Output the (x, y) coordinate of the center of the cell containing the given text.  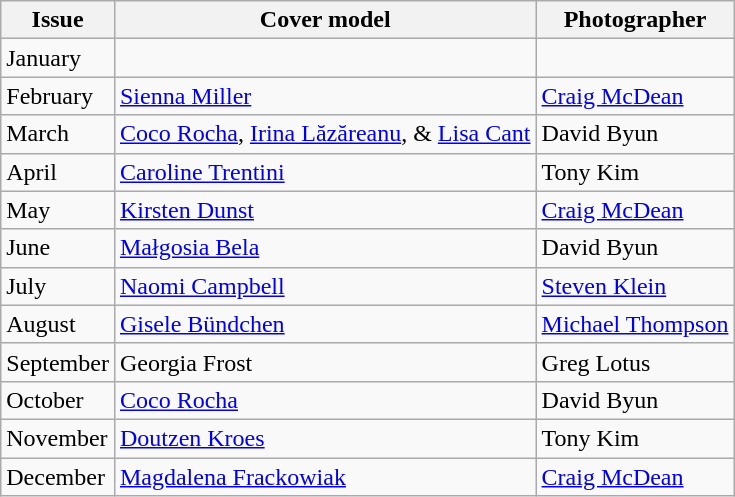
Kirsten Dunst (325, 210)
September (58, 362)
Michael Thompson (635, 324)
Photographer (635, 20)
March (58, 134)
May (58, 210)
Magdalena Frackowiak (325, 477)
Cover model (325, 20)
Gisele Bündchen (325, 324)
Steven Klein (635, 286)
November (58, 438)
Greg Lotus (635, 362)
Issue (58, 20)
June (58, 248)
Małgosia Bela (325, 248)
January (58, 58)
Naomi Campbell (325, 286)
Coco Rocha, Irina Lăzăreanu, & Lisa Cant (325, 134)
December (58, 477)
August (58, 324)
Doutzen Kroes (325, 438)
October (58, 400)
April (58, 172)
Georgia Frost (325, 362)
Sienna Miller (325, 96)
February (58, 96)
July (58, 286)
Coco Rocha (325, 400)
Caroline Trentini (325, 172)
